Pinpoint the cell where the given text exists, returning its (X, Y) midpoint coordinate. 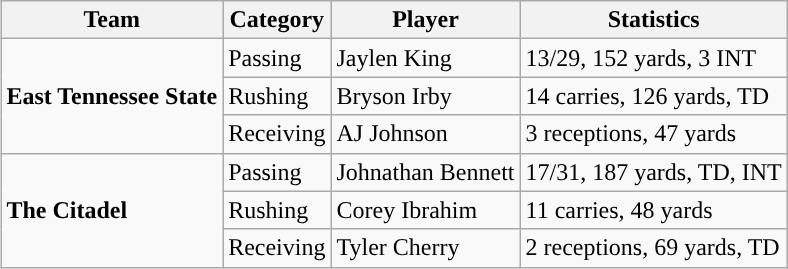
2 receptions, 69 yards, TD (654, 248)
Statistics (654, 20)
Bryson Irby (426, 96)
Category (277, 20)
AJ Johnson (426, 134)
East Tennessee State (112, 96)
Player (426, 20)
The Citadel (112, 210)
17/31, 187 yards, TD, INT (654, 172)
Tyler Cherry (426, 248)
13/29, 152 yards, 3 INT (654, 58)
Johnathan Bennett (426, 172)
3 receptions, 47 yards (654, 134)
14 carries, 126 yards, TD (654, 96)
Team (112, 20)
Jaylen King (426, 58)
11 carries, 48 yards (654, 210)
Corey Ibrahim (426, 210)
